Pinpoint the cell where the given text exists, returning its (x, y) midpoint coordinate. 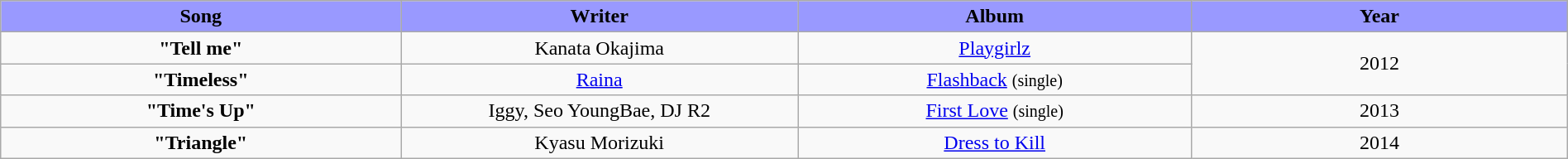
"Tell me" (201, 48)
Iggy, Seo YoungBae, DJ R2 (600, 111)
Writer (600, 17)
2013 (1379, 111)
2012 (1379, 64)
"Time's Up" (201, 111)
Raina (600, 79)
"Triangle" (201, 142)
Flashback (single) (995, 79)
Kanata Okajima (600, 48)
Song (201, 17)
Dress to Kill (995, 142)
Playgirlz (995, 48)
Kyasu Morizuki (600, 142)
First Love (single) (995, 111)
"Timeless" (201, 79)
2014 (1379, 142)
Album (995, 17)
Year (1379, 17)
